Detect which cell encompasses the target text, then output its (x, y) center coordinate. 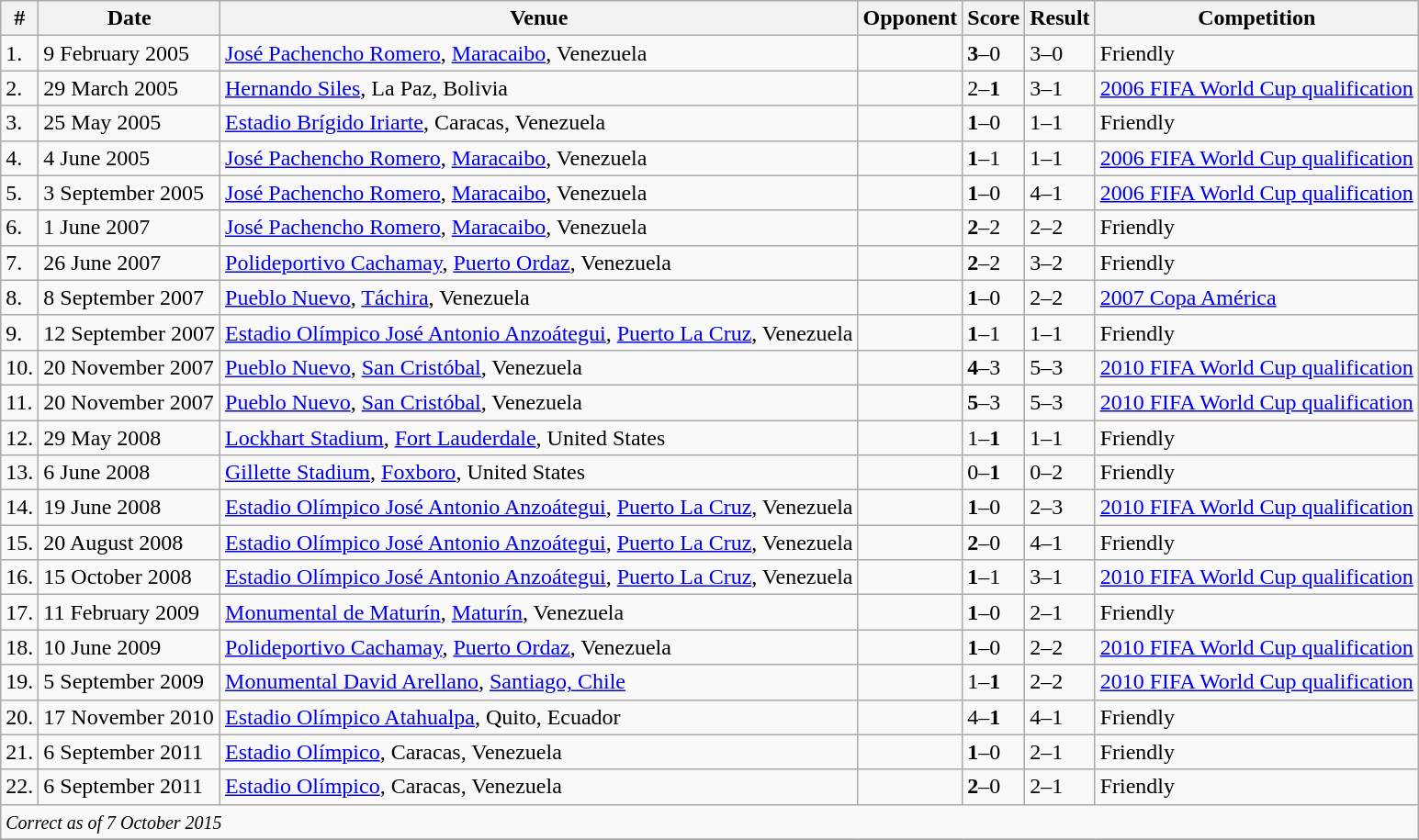
19 June 2008 (130, 508)
2–3 (1060, 508)
10. (20, 367)
16. (20, 577)
5 September 2009 (130, 682)
17 November 2010 (130, 717)
15 October 2008 (130, 577)
20 August 2008 (130, 543)
1 June 2007 (130, 228)
11 February 2009 (130, 612)
4 June 2005 (130, 158)
9. (20, 332)
8 September 2007 (130, 297)
4–3 (994, 367)
5. (20, 193)
6. (20, 228)
11. (20, 402)
3 September 2005 (130, 193)
Lockhart Stadium, Fort Lauderdale, United States (539, 438)
Correct as of 7 October 2015 (710, 822)
Pueblo Nuevo, Táchira, Venezuela (539, 297)
13. (20, 473)
17. (20, 612)
22. (20, 787)
7. (20, 263)
20. (20, 717)
Hernando Siles, La Paz, Bolivia (539, 88)
0–1 (994, 473)
9 February 2005 (130, 53)
21. (20, 752)
Monumental David Arellano, Santiago, Chile (539, 682)
Competition (1256, 18)
Estadio Olímpico Atahualpa, Quito, Ecuador (539, 717)
29 March 2005 (130, 88)
2007 Copa América (1256, 297)
Monumental de Maturín, Maturín, Venezuela (539, 612)
12. (20, 438)
1. (20, 53)
Score (994, 18)
29 May 2008 (130, 438)
6 June 2008 (130, 473)
12 September 2007 (130, 332)
# (20, 18)
Gillette Stadium, Foxboro, United States (539, 473)
8. (20, 297)
Estadio Brígido Iriarte, Caracas, Venezuela (539, 123)
15. (20, 543)
2. (20, 88)
Venue (539, 18)
3–2 (1060, 263)
26 June 2007 (130, 263)
18. (20, 647)
19. (20, 682)
14. (20, 508)
Opponent (910, 18)
3. (20, 123)
Date (130, 18)
0–2 (1060, 473)
Result (1060, 18)
4. (20, 158)
10 June 2009 (130, 647)
25 May 2005 (130, 123)
